From the cell containing the given text, extract its center point as (x, y) coordinate. 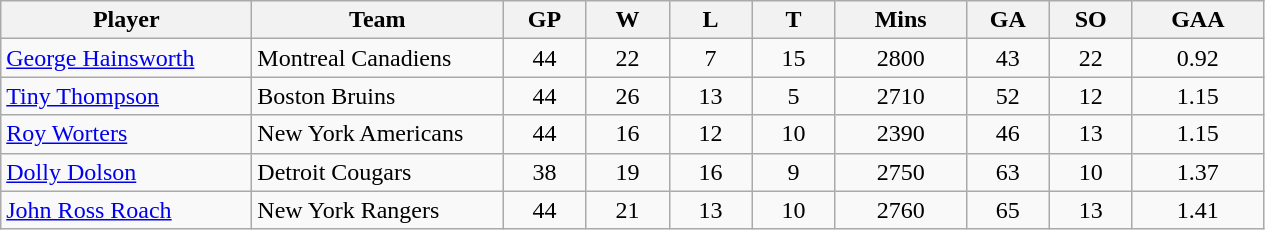
2800 (900, 58)
65 (1008, 210)
63 (1008, 172)
New York Americans (378, 134)
2710 (900, 96)
1.37 (1198, 172)
21 (628, 210)
GAA (1198, 20)
Team (378, 20)
Mins (900, 20)
2760 (900, 210)
Boston Bruins (378, 96)
5 (794, 96)
George Hainsworth (126, 58)
52 (1008, 96)
Detroit Cougars (378, 172)
Dolly Dolson (126, 172)
38 (544, 172)
Roy Worters (126, 134)
Player (126, 20)
Montreal Canadiens (378, 58)
W (628, 20)
T (794, 20)
Tiny Thompson (126, 96)
9 (794, 172)
26 (628, 96)
GP (544, 20)
2750 (900, 172)
19 (628, 172)
43 (1008, 58)
New York Rangers (378, 210)
1.41 (1198, 210)
46 (1008, 134)
2390 (900, 134)
7 (710, 58)
15 (794, 58)
SO (1090, 20)
0.92 (1198, 58)
L (710, 20)
John Ross Roach (126, 210)
GA (1008, 20)
